Identify which cell holds the provided text, then report its [X, Y] central coordinate. 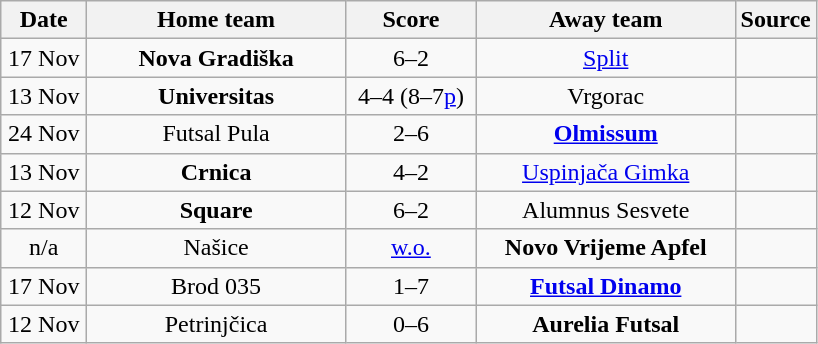
Novo Vrijeme Apfel [606, 248]
Brod 035 [216, 286]
Aurelia Futsal [606, 324]
Futsal Pula [216, 134]
4–4 (8–7p) [410, 96]
Away team [606, 20]
Alumnus Sesvete [606, 210]
Našice [216, 248]
Square [216, 210]
Uspinjača Gimka [606, 172]
Vrgorac [606, 96]
Date [44, 20]
Nova Gradiška [216, 58]
24 Nov [44, 134]
Score [410, 20]
Source [776, 20]
n/a [44, 248]
4–2 [410, 172]
Universitas [216, 96]
Olmissum [606, 134]
Home team [216, 20]
w.o. [410, 248]
Crnica [216, 172]
Futsal Dinamo [606, 286]
0–6 [410, 324]
Petrinjčica [216, 324]
1–7 [410, 286]
Split [606, 58]
2–6 [410, 134]
